Find where the given text appears and provide that cell's center as [x, y] coordinate. 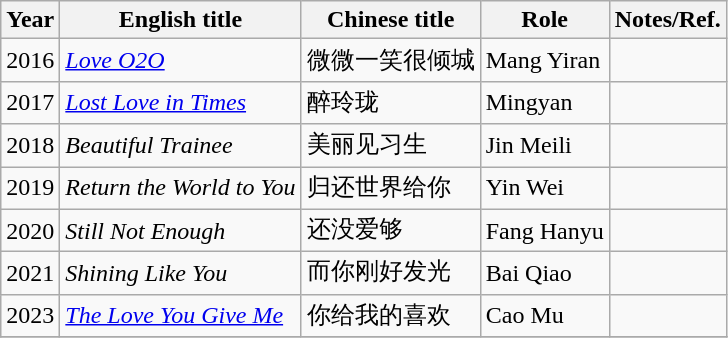
Shining Like You [180, 274]
而你刚好发光 [390, 274]
Mang Yiran [544, 60]
2021 [30, 274]
2019 [30, 188]
2016 [30, 60]
2017 [30, 102]
你给我的喜欢 [390, 316]
还没爱够 [390, 230]
归还世界给你 [390, 188]
Yin Wei [544, 188]
2020 [30, 230]
微微一笑很倾城 [390, 60]
Notes/Ref. [668, 20]
Beautiful Trainee [180, 146]
Bai Qiao [544, 274]
Still Not Enough [180, 230]
2023 [30, 316]
Mingyan [544, 102]
Chinese title [390, 20]
2018 [30, 146]
The Love You Give Me [180, 316]
Role [544, 20]
Love O2O [180, 60]
Cao Mu [544, 316]
Lost Love in Times [180, 102]
English title [180, 20]
Return the World to You [180, 188]
Fang Hanyu [544, 230]
醉玲珑 [390, 102]
Year [30, 20]
Jin Meili [544, 146]
美丽见习生 [390, 146]
